Return the [x, y] coordinate for the center point of the cell that contains the specified text.  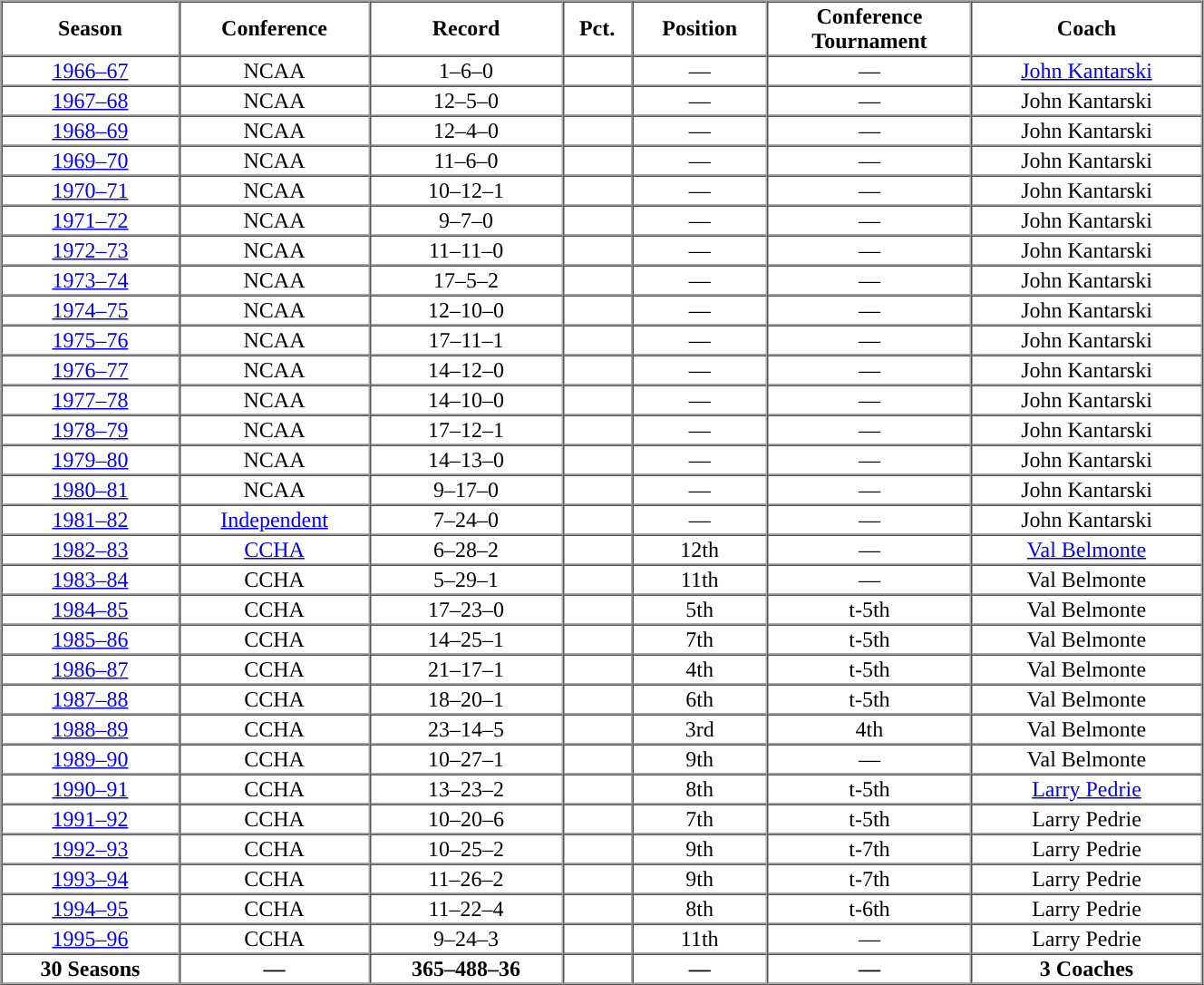
23–14–5 [466, 729]
3rd [700, 729]
9–7–0 [466, 219]
5th [700, 610]
21–17–1 [466, 669]
1973–74 [91, 279]
365–488–36 [466, 969]
1987–88 [91, 698]
1970–71 [91, 190]
Season [91, 29]
1989–90 [91, 758]
12–5–0 [466, 100]
10–20–6 [466, 818]
1984–85 [91, 610]
17–11–1 [466, 339]
1980–81 [91, 490]
12th [700, 550]
14–13–0 [466, 459]
10–27–1 [466, 758]
14–25–1 [466, 639]
1–6–0 [466, 71]
t-6th [870, 909]
1972–73 [91, 250]
11–6–0 [466, 160]
1994–95 [91, 909]
ConferenceTournament [870, 29]
1990–91 [91, 789]
1975–76 [91, 339]
Record [466, 29]
17–12–1 [466, 430]
5–29–1 [466, 579]
10–25–2 [466, 849]
Conference [274, 29]
11–22–4 [466, 909]
1983–84 [91, 579]
30 Seasons [91, 969]
17–23–0 [466, 610]
11–26–2 [466, 878]
7–24–0 [466, 519]
12–10–0 [466, 310]
1988–89 [91, 729]
11–11–0 [466, 250]
1969–70 [91, 160]
14–10–0 [466, 399]
1991–92 [91, 818]
1967–68 [91, 100]
Position [700, 29]
1985–86 [91, 639]
Coach [1086, 29]
14–12–0 [466, 370]
1966–67 [91, 71]
1986–87 [91, 669]
9–17–0 [466, 490]
Pct. [597, 29]
1979–80 [91, 459]
6–28–2 [466, 550]
1976–77 [91, 370]
9–24–3 [466, 938]
1995–96 [91, 938]
1993–94 [91, 878]
1977–78 [91, 399]
10–12–1 [466, 190]
6th [700, 698]
1992–93 [91, 849]
18–20–1 [466, 698]
1981–82 [91, 519]
Independent [274, 519]
1978–79 [91, 430]
1982–83 [91, 550]
17–5–2 [466, 279]
1974–75 [91, 310]
13–23–2 [466, 789]
12–4–0 [466, 131]
1968–69 [91, 131]
3 Coaches [1086, 969]
1971–72 [91, 219]
